Provide the (X, Y) coordinate of the cell's center where the given text is located.  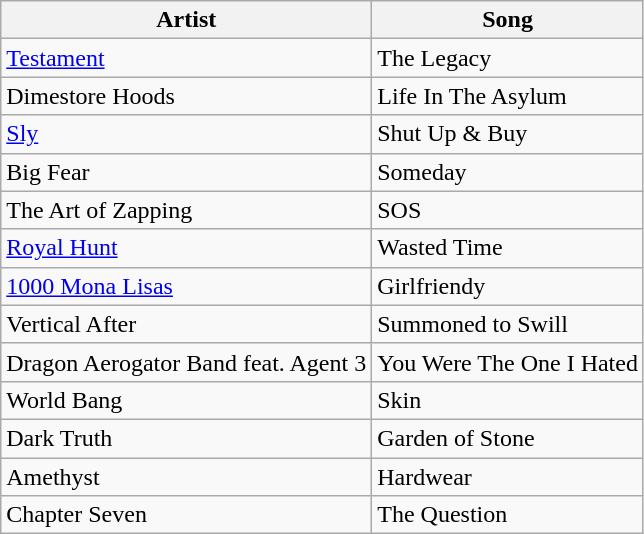
Sly (186, 134)
Girlfriendy (508, 286)
Summoned to Swill (508, 324)
Artist (186, 20)
Someday (508, 172)
Life In The Asylum (508, 96)
Chapter Seven (186, 515)
Skin (508, 400)
The Art of Zapping (186, 210)
Dragon Aerogator Band feat. Agent 3 (186, 362)
You Were The One I Hated (508, 362)
SOS (508, 210)
Dark Truth (186, 438)
Shut Up & Buy (508, 134)
Vertical After (186, 324)
Wasted Time (508, 248)
Dimestore Hoods (186, 96)
Hardwear (508, 477)
Amethyst (186, 477)
Royal Hunt (186, 248)
Testament (186, 58)
The Legacy (508, 58)
Song (508, 20)
Big Fear (186, 172)
World Bang (186, 400)
1000 Mona Lisas (186, 286)
Garden of Stone (508, 438)
The Question (508, 515)
